Provide the [X, Y] coordinate of the cell's center where the given text is located.  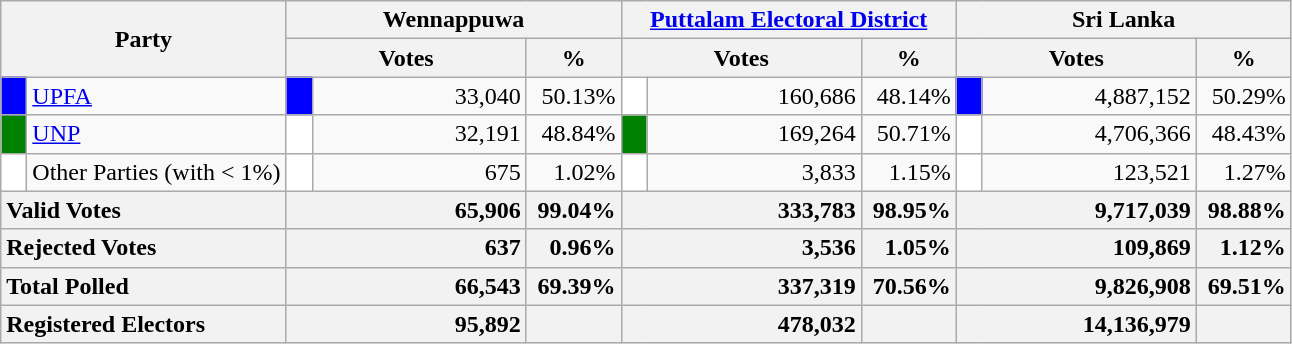
66,543 [406, 286]
48.14% [908, 96]
478,032 [741, 324]
69.51% [1244, 286]
9,717,039 [1076, 210]
50.13% [574, 96]
UNP [156, 134]
337,319 [741, 286]
1.05% [908, 248]
3,536 [741, 248]
9,826,908 [1076, 286]
50.71% [908, 134]
Valid Votes [144, 210]
675 [419, 172]
4,887,152 [1089, 96]
95,892 [406, 324]
637 [406, 248]
48.43% [1244, 134]
98.88% [1244, 210]
69.39% [574, 286]
14,136,979 [1076, 324]
160,686 [754, 96]
0.96% [574, 248]
109,869 [1076, 248]
Party [144, 39]
333,783 [741, 210]
169,264 [754, 134]
Total Polled [144, 286]
99.04% [574, 210]
48.84% [574, 134]
50.29% [1244, 96]
98.95% [908, 210]
1.27% [1244, 172]
1.15% [908, 172]
65,906 [406, 210]
Puttalam Electoral District [788, 20]
UPFA [156, 96]
33,040 [419, 96]
4,706,366 [1089, 134]
1.02% [574, 172]
3,833 [754, 172]
70.56% [908, 286]
Registered Electors [144, 324]
1.12% [1244, 248]
32,191 [419, 134]
Other Parties (with < 1%) [156, 172]
Rejected Votes [144, 248]
Sri Lanka [1124, 20]
Wennappuwa [454, 20]
123,521 [1089, 172]
